Pinpoint the cell where the given text exists, returning its (x, y) midpoint coordinate. 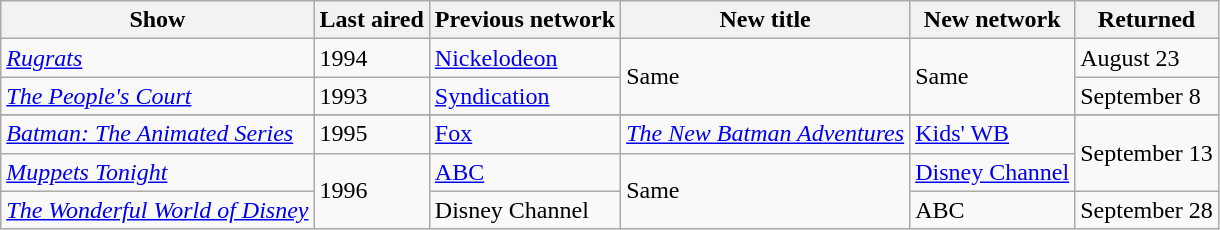
1994 (372, 58)
1996 (372, 191)
New network (992, 20)
Last aired (372, 20)
September 8 (1147, 96)
Batman: The Animated Series (158, 134)
August 23 (1147, 58)
September 28 (1147, 210)
The New Batman Adventures (766, 134)
Fox (524, 134)
Previous network (524, 20)
Nickelodeon (524, 58)
1993 (372, 96)
The Wonderful World of Disney (158, 210)
Muppets Tonight (158, 172)
Syndication (524, 96)
Show (158, 20)
September 13 (1147, 153)
The People's Court (158, 96)
New title (766, 20)
Rugrats (158, 58)
Kids' WB (992, 134)
Returned (1147, 20)
1995 (372, 134)
